Search for the cell housing the specified text and yield its (X, Y) center coordinate. 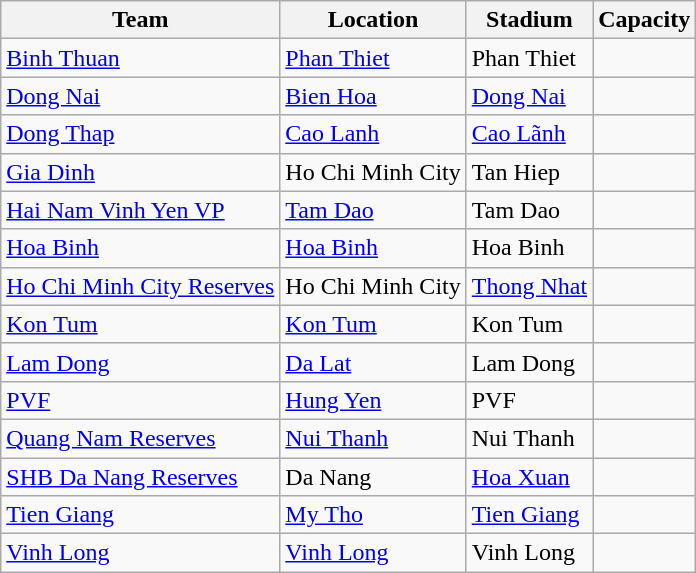
Da Lat (373, 362)
Cao Lanh (373, 134)
Stadium (529, 20)
Hoa Xuan (529, 477)
Dong Thap (140, 134)
Da Nang (373, 477)
Bien Hoa (373, 96)
Capacity (644, 20)
Hung Yen (373, 400)
My Tho (373, 515)
SHB Da Nang Reserves (140, 477)
Ho Chi Minh City Reserves (140, 286)
Quang Nam Reserves (140, 438)
Team (140, 20)
Tan Hiep (529, 172)
Thong Nhat (529, 286)
Cao Lãnh (529, 134)
Binh Thuan (140, 58)
Gia Dinh (140, 172)
Location (373, 20)
Hai Nam Vinh Yen VP (140, 210)
